Detect which cell encompasses the target text, then output its [X, Y] center coordinate. 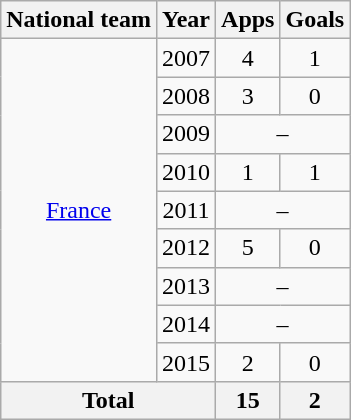
France [79, 210]
National team [79, 20]
2014 [186, 324]
2015 [186, 362]
Goals [315, 20]
5 [248, 248]
2013 [186, 286]
2010 [186, 172]
Total [108, 400]
4 [248, 58]
Year [186, 20]
2012 [186, 248]
Apps [248, 20]
3 [248, 96]
2007 [186, 58]
15 [248, 400]
2011 [186, 210]
2009 [186, 134]
2008 [186, 96]
